Detect which cell encompasses the target text, then output its [x, y] center coordinate. 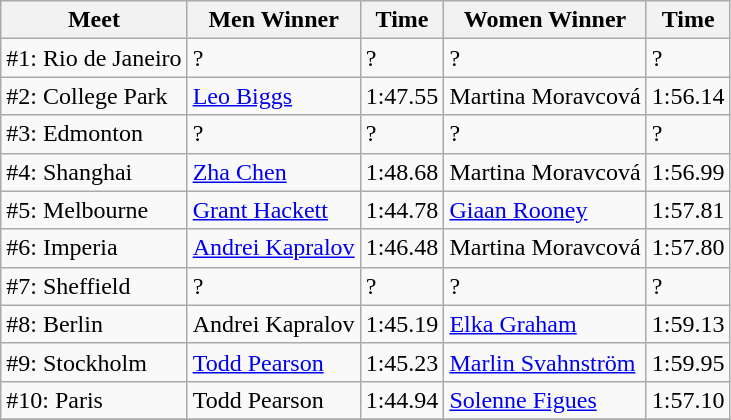
Marlin Svahnström [545, 362]
Men Winner [274, 20]
#7: Sheffield [94, 286]
Zha Chen [274, 172]
1:57.81 [688, 210]
1:44.94 [402, 400]
1:46.48 [402, 248]
1:59.13 [688, 324]
#3: Edmonton [94, 134]
#4: Shanghai [94, 172]
1:44.78 [402, 210]
Leo Biggs [274, 96]
#6: Imperia [94, 248]
1:59.95 [688, 362]
1:57.10 [688, 400]
1:56.14 [688, 96]
#8: Berlin [94, 324]
1:48.68 [402, 172]
#2: College Park [94, 96]
#5: Melbourne [94, 210]
#9: Stockholm [94, 362]
1:45.23 [402, 362]
1:57.80 [688, 248]
1:47.55 [402, 96]
Women Winner [545, 20]
1:45.19 [402, 324]
1:56.99 [688, 172]
#10: Paris [94, 400]
Giaan Rooney [545, 210]
Solenne Figues [545, 400]
Grant Hackett [274, 210]
#1: Rio de Janeiro [94, 58]
Elka Graham [545, 324]
Meet [94, 20]
